Capture the cell that displays the provided text and extract its (X, Y) central coordinate. 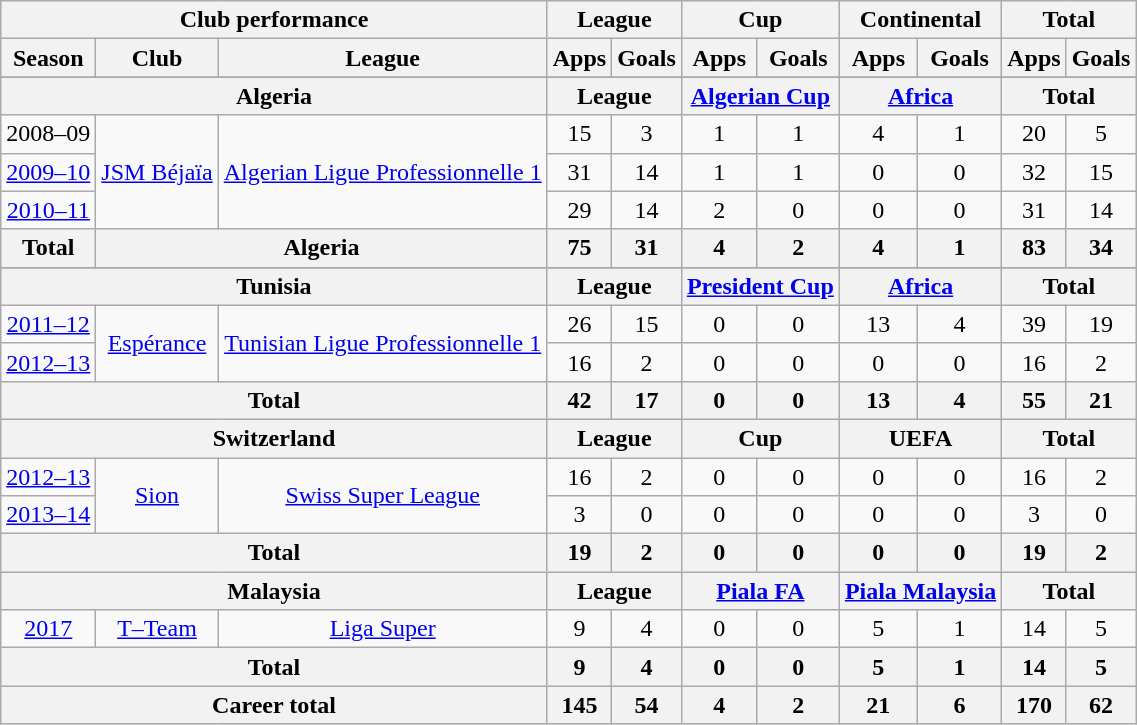
Continental (920, 20)
26 (579, 324)
2011–12 (48, 324)
Liga Super (382, 629)
17 (647, 400)
President Cup (760, 286)
42 (579, 400)
Swiss Super League (382, 496)
Sion (157, 496)
29 (579, 210)
54 (647, 705)
20 (1034, 134)
2008–09 (48, 134)
2013–14 (48, 515)
Club performance (274, 20)
Tunisian Ligue Professionnelle 1 (382, 343)
6 (959, 705)
JSM Béjaïa (157, 172)
83 (1034, 248)
55 (1034, 400)
Algerian Ligue Professionnelle 1 (382, 172)
Piala Malaysia (920, 591)
T–Team (157, 629)
34 (1101, 248)
Piala FA (760, 591)
75 (579, 248)
Career total (274, 705)
2017 (48, 629)
32 (1034, 172)
2009–10 (48, 172)
Tunisia (274, 286)
Algerian Cup (760, 96)
UEFA (920, 438)
Espérance (157, 343)
Club (157, 58)
Season (48, 58)
62 (1101, 705)
Malaysia (274, 591)
2010–11 (48, 210)
145 (579, 705)
39 (1034, 324)
170 (1034, 705)
Switzerland (274, 438)
